For the text-containing cell, return its midpoint in (x, y) coordinate format. 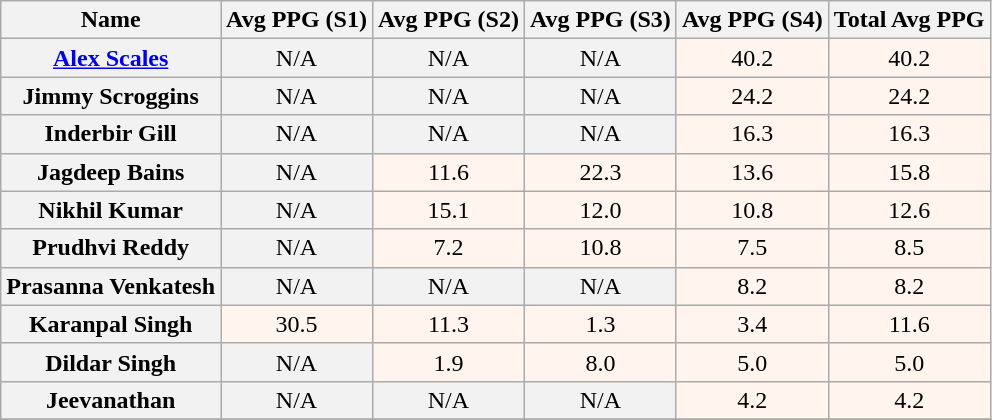
22.3 (600, 172)
3.4 (752, 324)
Avg PPG (S1) (297, 20)
Jeevanathan (111, 400)
Prudhvi Reddy (111, 248)
Nikhil Kumar (111, 210)
11.3 (448, 324)
12.6 (909, 210)
Karanpal Singh (111, 324)
Dildar Singh (111, 362)
30.5 (297, 324)
7.5 (752, 248)
Avg PPG (S2) (448, 20)
7.2 (448, 248)
1.3 (600, 324)
15.1 (448, 210)
1.9 (448, 362)
Alex Scales (111, 58)
Jagdeep Bains (111, 172)
Total Avg PPG (909, 20)
13.6 (752, 172)
Jimmy Scroggins (111, 96)
8.0 (600, 362)
12.0 (600, 210)
Avg PPG (S3) (600, 20)
15.8 (909, 172)
8.5 (909, 248)
Avg PPG (S4) (752, 20)
Prasanna Venkatesh (111, 286)
Inderbir Gill (111, 134)
Name (111, 20)
